Return [X, Y] of the center of cell containing provided text 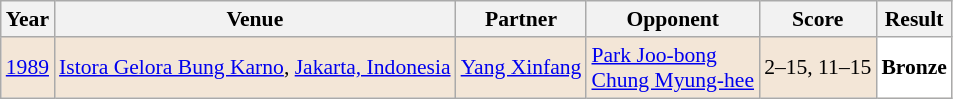
Istora Gelora Bung Karno, Jakarta, Indonesia [255, 68]
Opponent [672, 19]
Partner [522, 19]
Yang Xinfang [522, 68]
Result [914, 19]
Bronze [914, 68]
2–15, 11–15 [818, 68]
Score [818, 19]
Year [28, 19]
Park Joo-bong Chung Myung-hee [672, 68]
1989 [28, 68]
Venue [255, 19]
